From the cell containing the given text, extract its center point as (x, y) coordinate. 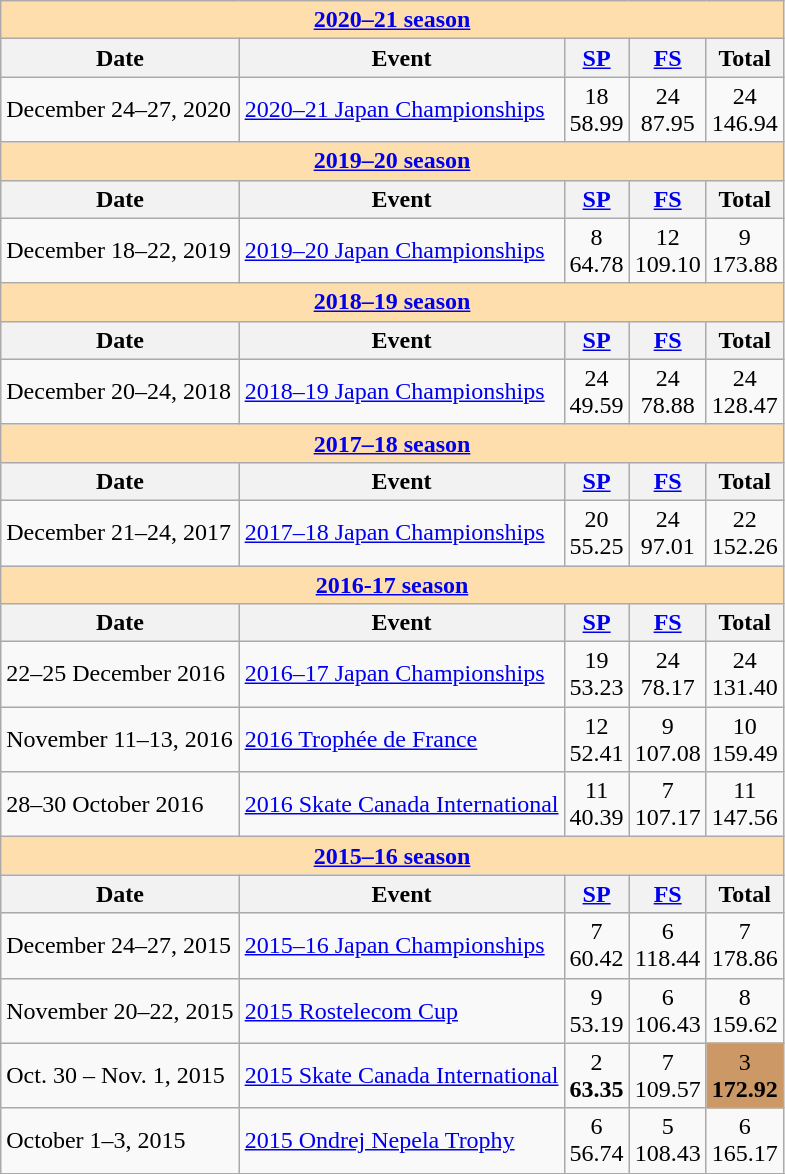
2016 Skate Canada International (402, 804)
8 159.62 (744, 1010)
2055.25 (596, 532)
2015 Rostelecom Cup (402, 1010)
2019–20 Japan Championships (402, 250)
3 172.92 (744, 1076)
2015 Skate Canada International (402, 1076)
2497.01 (668, 532)
22–25 December 2016 (120, 674)
19 53.23 (596, 674)
November 20–22, 2015 (120, 1010)
7 109.57 (668, 1076)
6 106.43 (668, 1010)
864.78 (596, 250)
2 63.35 (596, 1076)
December 24–27, 2020 (120, 110)
2020–21 Japan Championships (402, 110)
2018–19 Japan Championships (402, 392)
2019–20 season (392, 161)
7 60.42 (596, 946)
9 53.19 (596, 1010)
12 52.41 (596, 740)
6 56.74 (596, 1140)
2478.88 (668, 392)
2020–21 season (392, 20)
28–30 October 2016 (120, 804)
24 87.95 (668, 110)
6 165.17 (744, 1140)
2016–17 Japan Championships (402, 674)
2018–19 season (392, 302)
1140.39 (596, 804)
2017–18 Japan Championships (402, 532)
Oct. 30 – Nov. 1, 2015 (120, 1076)
9 107.08 (668, 740)
October 1–3, 2015 (120, 1140)
2449.59 (596, 392)
December 21–24, 2017 (120, 532)
2016 Trophée de France (402, 740)
24 131.40 (744, 674)
2015 Ondrej Nepela Trophy (402, 1140)
24128.47 (744, 392)
10 159.49 (744, 740)
9173.88 (744, 250)
7 178.86 (744, 946)
December 18–22, 2019 (120, 250)
2017–18 season (392, 443)
11147.56 (744, 804)
November 11–13, 2016 (120, 740)
24 146.94 (744, 110)
2015–16 Japan Championships (402, 946)
6 118.44 (668, 946)
December 24–27, 2015 (120, 946)
2015–16 season (392, 856)
12109.10 (668, 250)
5 108.43 (668, 1140)
24 78.17 (668, 674)
2016-17 season (392, 585)
22152.26 (744, 532)
7107.17 (668, 804)
18 58.99 (596, 110)
December 20–24, 2018 (120, 392)
